Locate the cell with the specified text and output its (x, y) center coordinate. 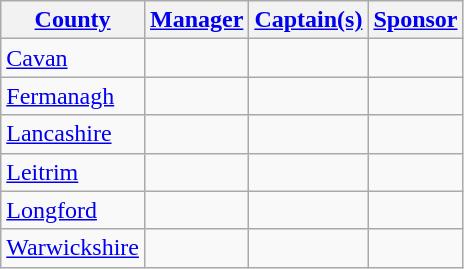
County (73, 20)
Captain(s) (308, 20)
Fermanagh (73, 96)
Manager (196, 20)
Leitrim (73, 172)
Longford (73, 210)
Cavan (73, 58)
Lancashire (73, 134)
Warwickshire (73, 248)
Sponsor (416, 20)
